Determine the [x, y] coordinate at the center of the cell enclosing the given text.  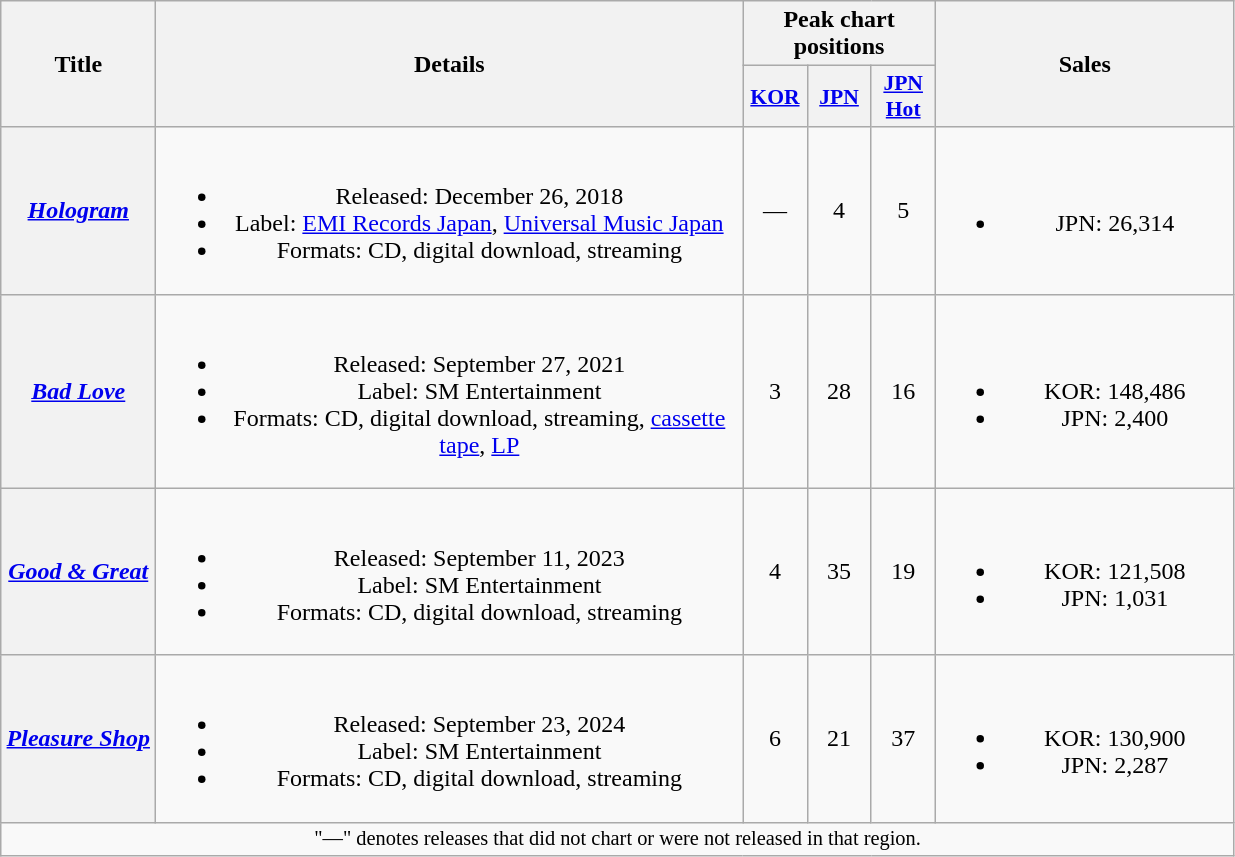
Released: September 11, 2023 Label: SM EntertainmentFormats: CD, digital download, streaming [450, 572]
Released: December 26, 2018 Label: EMI Records Japan, Universal Music JapanFormats: CD, digital download, streaming [450, 210]
37 [903, 738]
— [775, 210]
28 [839, 391]
Hologram [78, 210]
Details [450, 64]
JPN [839, 96]
5 [903, 210]
Good & Great [78, 572]
19 [903, 572]
Released: September 27, 2021 Label: SM EntertainmentFormats: CD, digital download, streaming, cassette tape, LP [450, 391]
16 [903, 391]
3 [775, 391]
21 [839, 738]
KOR: 130,900JPN: 2,287 [1084, 738]
KOR: 121,508JPN: 1,031 [1084, 572]
Released: September 23, 2024 Label: SM EntertainmentFormats: CD, digital download, streaming [450, 738]
Bad Love [78, 391]
KOR [775, 96]
35 [839, 572]
Sales [1084, 64]
JPNHot [903, 96]
JPN: 26,314 [1084, 210]
Pleasure Shop [78, 738]
Title [78, 64]
KOR: 148,486JPN: 2,400 [1084, 391]
Peak chart positions [839, 34]
6 [775, 738]
"—" denotes releases that did not chart or were not released in that region. [618, 839]
